Pinpoint the cell where the given text exists, returning its (X, Y) midpoint coordinate. 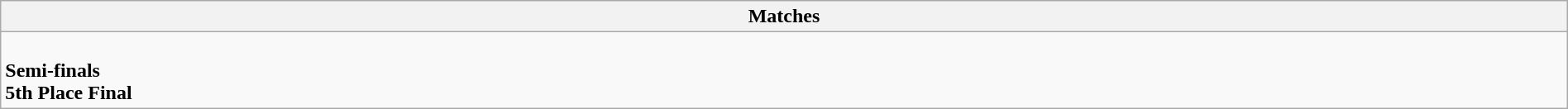
Matches (784, 17)
Semi-finals 5th Place Final (784, 70)
